Extract the (x, y) coordinate from the center of the cell holding the provided text.  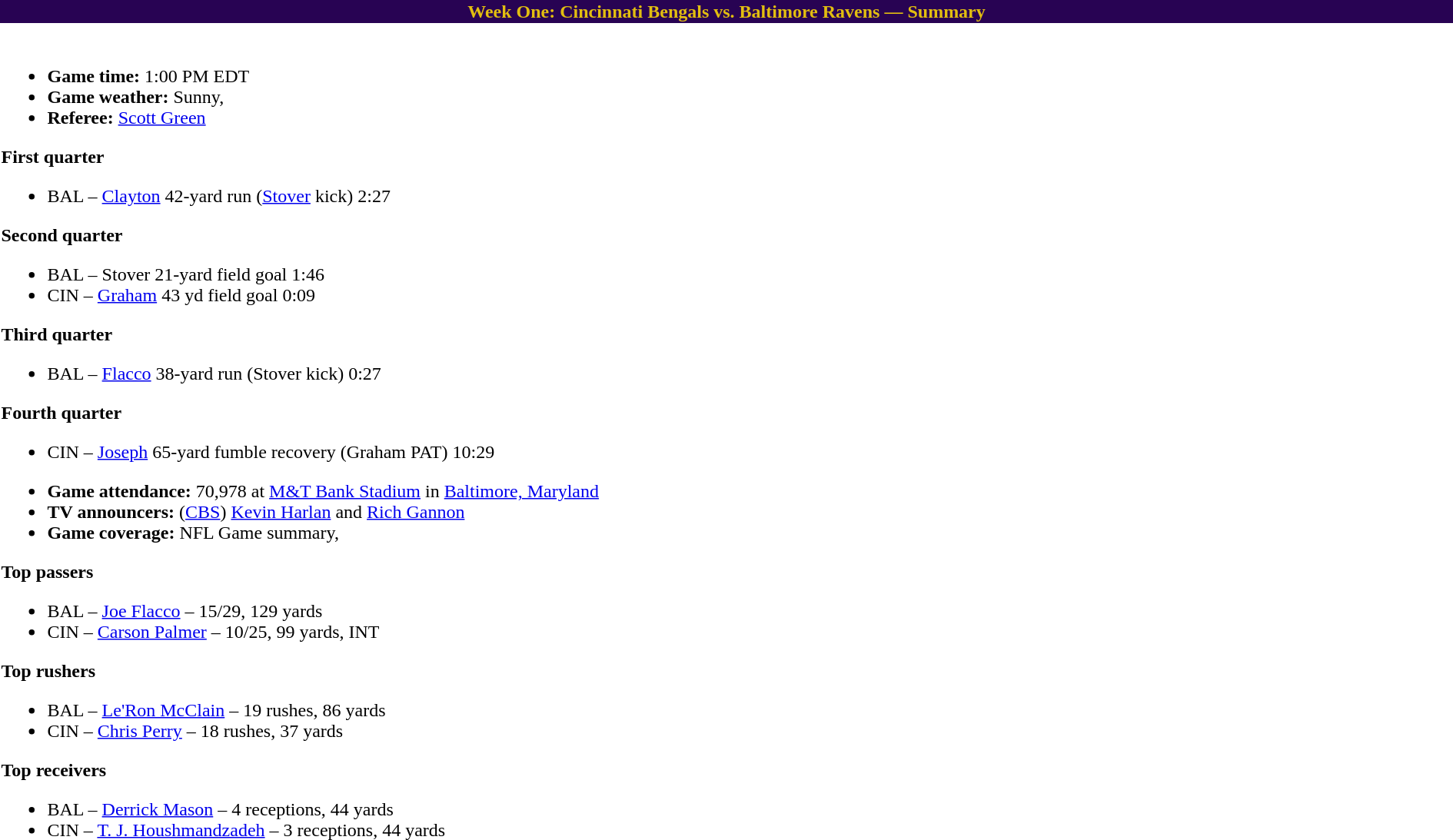
Week One: Cincinnati Bengals vs. Baltimore Ravens — Summary (726, 12)
